Pinpoint the cell where the given text exists, returning its [X, Y] midpoint coordinate. 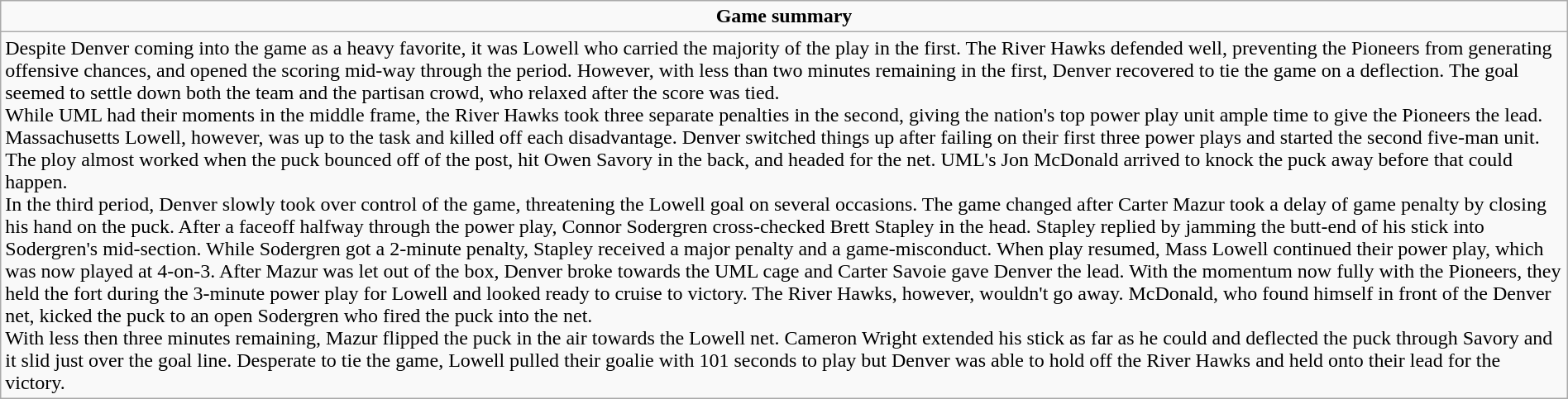
Game summary [784, 17]
